Provide the (X, Y) coordinate of the cell's center where the given text is located.  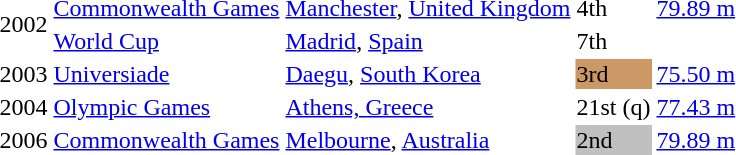
Universiade (166, 74)
21st (q) (614, 107)
Athens, Greece (428, 107)
World Cup (166, 41)
Melbourne, Australia (428, 140)
2nd (614, 140)
Olympic Games (166, 107)
Commonwealth Games (166, 140)
7th (614, 41)
Daegu, South Korea (428, 74)
3rd (614, 74)
Madrid, Spain (428, 41)
